Return the (X, Y) coordinate for the center point of the cell that contains the specified text.  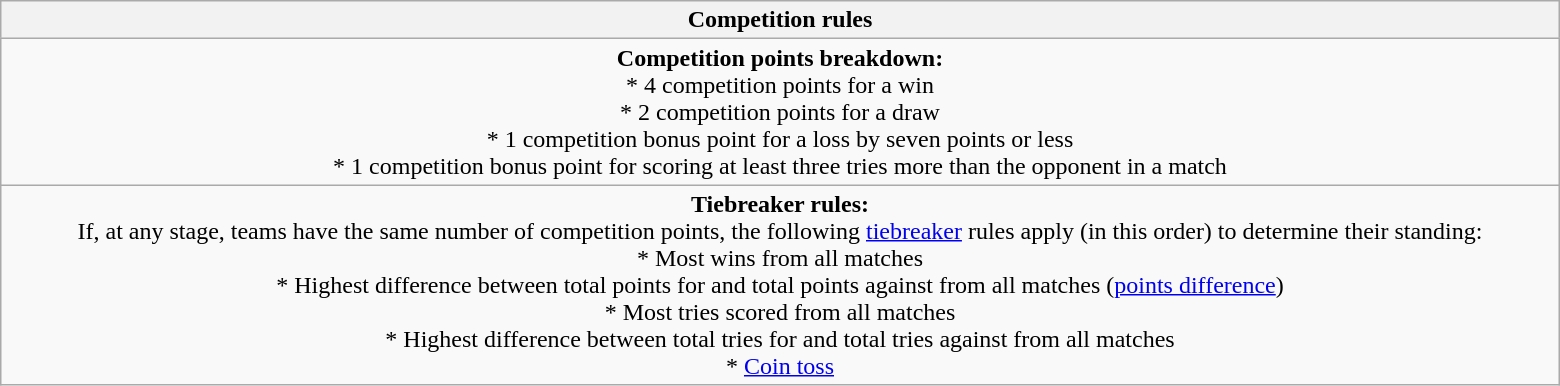
Competition rules (780, 20)
